Capture the cell that displays the provided text and extract its [X, Y] central coordinate. 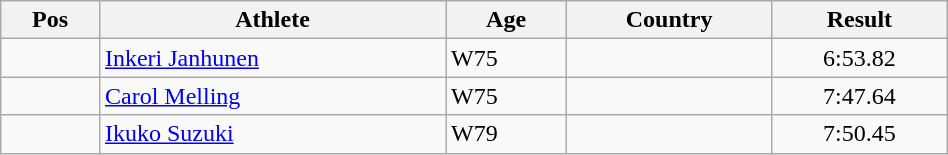
Athlete [272, 20]
Country [670, 20]
Inkeri Janhunen [272, 58]
Pos [50, 20]
Age [506, 20]
W79 [506, 134]
Result [860, 20]
Carol Melling [272, 96]
7:50.45 [860, 134]
7:47.64 [860, 96]
6:53.82 [860, 58]
Ikuko Suzuki [272, 134]
